Determine the [X, Y] coordinate at the center of the cell enclosing the given text.  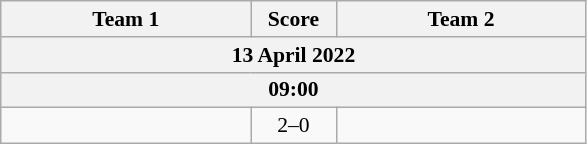
09:00 [294, 90]
13 April 2022 [294, 55]
Team 1 [126, 19]
2–0 [294, 126]
Team 2 [461, 19]
Score [294, 19]
